Extract the [x, y] coordinate from the center of the cell holding the provided text.  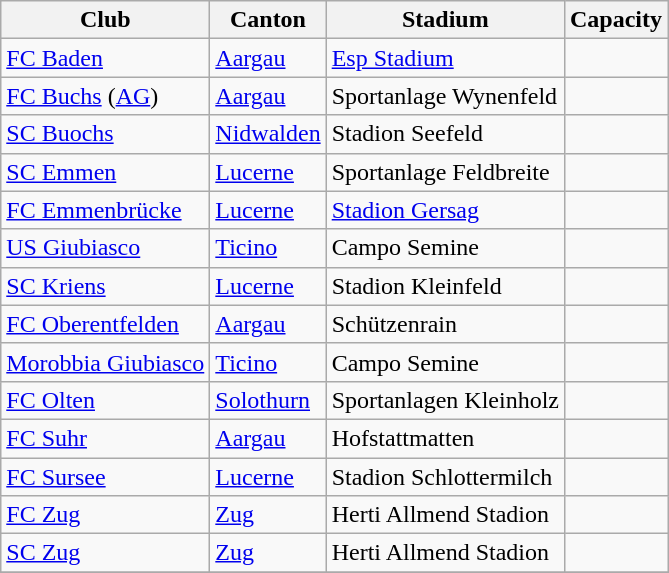
SC Zug [106, 553]
FC Olten [106, 400]
FC Oberentfelden [106, 324]
Club [106, 20]
Stadion Gersag [445, 210]
FC Buchs (AG) [106, 96]
FC Emmenbrücke [106, 210]
SC Emmen [106, 172]
Esp Stadium [445, 58]
Morobbia Giubiasco [106, 362]
FC Zug [106, 515]
Stadion Kleinfeld [445, 286]
Capacity [616, 20]
Nidwalden [268, 134]
FC Baden [106, 58]
SC Kriens [106, 286]
Stadion Schlottermilch [445, 477]
Stadion Seefeld [445, 134]
Sportanlage Feldbreite [445, 172]
Schützenrain [445, 324]
Canton [268, 20]
Sportanlagen Kleinholz [445, 400]
FC Sursee [106, 477]
SC Buochs [106, 134]
US Giubiasco [106, 248]
Stadium [445, 20]
Sportanlage Wynenfeld [445, 96]
FC Suhr [106, 438]
Solothurn [268, 400]
Hofstattmatten [445, 438]
